Return (x, y) of the center of cell containing provided text 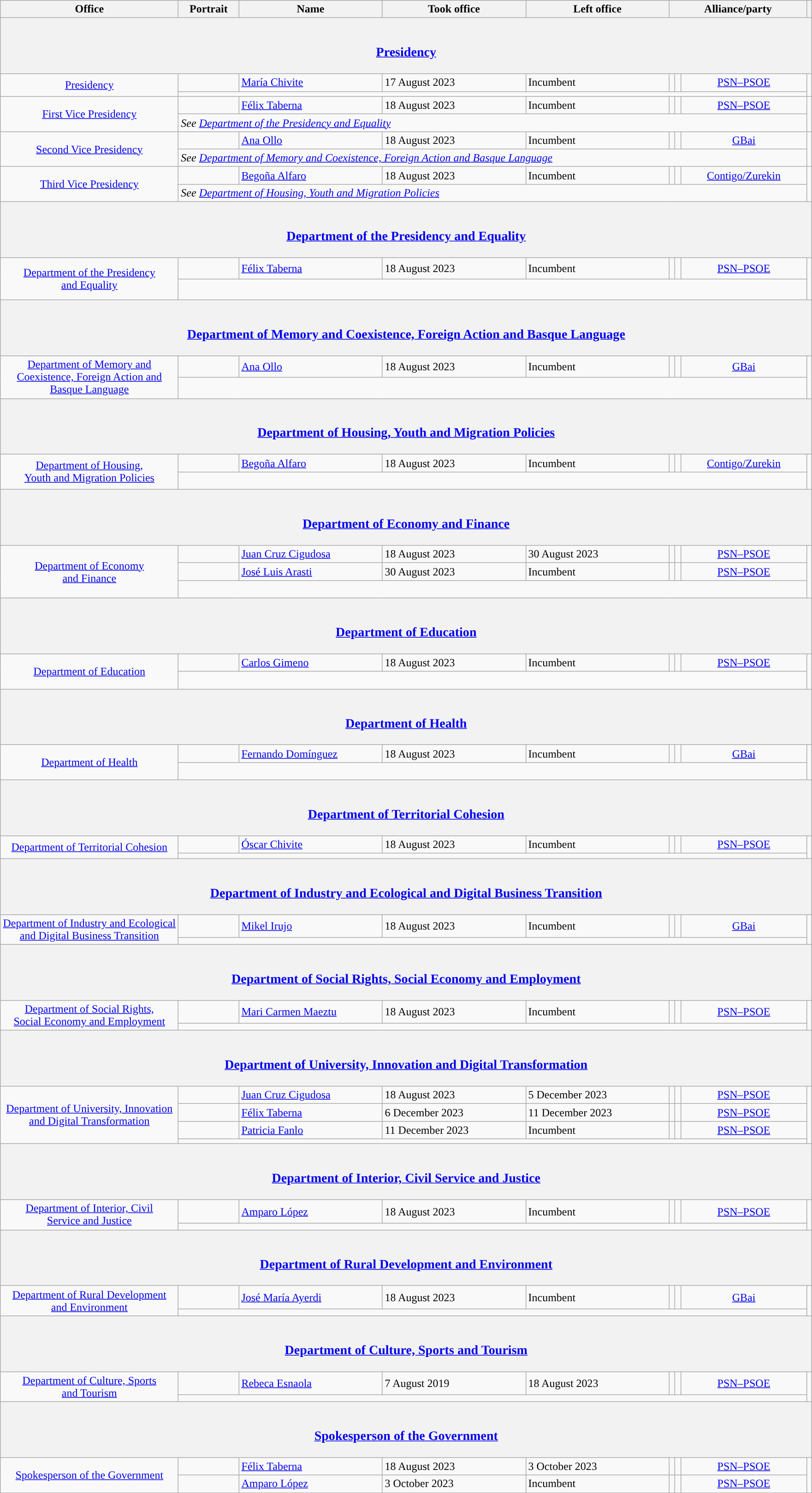
Department of Rural Development and Environment (406, 1258)
Department of Housing,Youth and Migration Policies (89, 472)
Department of University, Innovationand Digital Transformation (89, 1115)
José Luis Arasti (311, 572)
Department of Economyand Finance (89, 572)
6 December 2023 (454, 1113)
Department of Housing, Youth and Migration Policies (406, 426)
7 August 2019 (454, 1383)
5 December 2023 (598, 1095)
María Chivite (311, 83)
Portrait (208, 9)
Department of Culture, Sportsand Tourism (89, 1387)
Department of the Presidencyand Equality (89, 279)
Took office (454, 9)
Department of Memory and Coexistence, Foreign Action and Basque Language (406, 328)
Department of University, Innovation and Digital Transformation (406, 1058)
Department of Memory andCoexistence, Foreign Action andBasque Language (89, 377)
See Department of Memory and Coexistence, Foreign Action and Basque Language (492, 158)
Department of Rural Developmentand Environment (89, 1300)
Óscar Chivite (311, 845)
Department of Industry and Ecological and Digital Business Transition (406, 886)
17 August 2023 (454, 83)
Rebeca Esnaola (311, 1383)
Mari Carmen Maeztu (311, 1012)
First Vice Presidency (89, 114)
Office (89, 9)
Department of Culture, Sports and Tourism (406, 1344)
Patricia Fanlo (311, 1130)
Carlos Gimeno (311, 663)
Department of Social Rights, Social Economy and Employment (406, 972)
Department of Economy and Finance (406, 517)
Name (311, 9)
See Department of the Presidency and Equality (492, 123)
Second Vice Presidency (89, 149)
Third Vice Presidency (89, 184)
José María Ayerdi (311, 1297)
Fernando Domínguez (311, 753)
Mikel Irujo (311, 926)
Left office (598, 9)
Department of Social Rights,Social Economy and Employment (89, 1015)
Department of Interior, CivilService and Justice (89, 1215)
Department of Industry and Ecologicaland Digital Business Transition (89, 930)
See Department of Housing, Youth and Migration Policies (492, 193)
Department of Interior, Civil Service and Justice (406, 1172)
Alliance/party (738, 9)
Department of the Presidency and Equality (406, 230)
